For the text-containing cell, return its midpoint in (x, y) coordinate format. 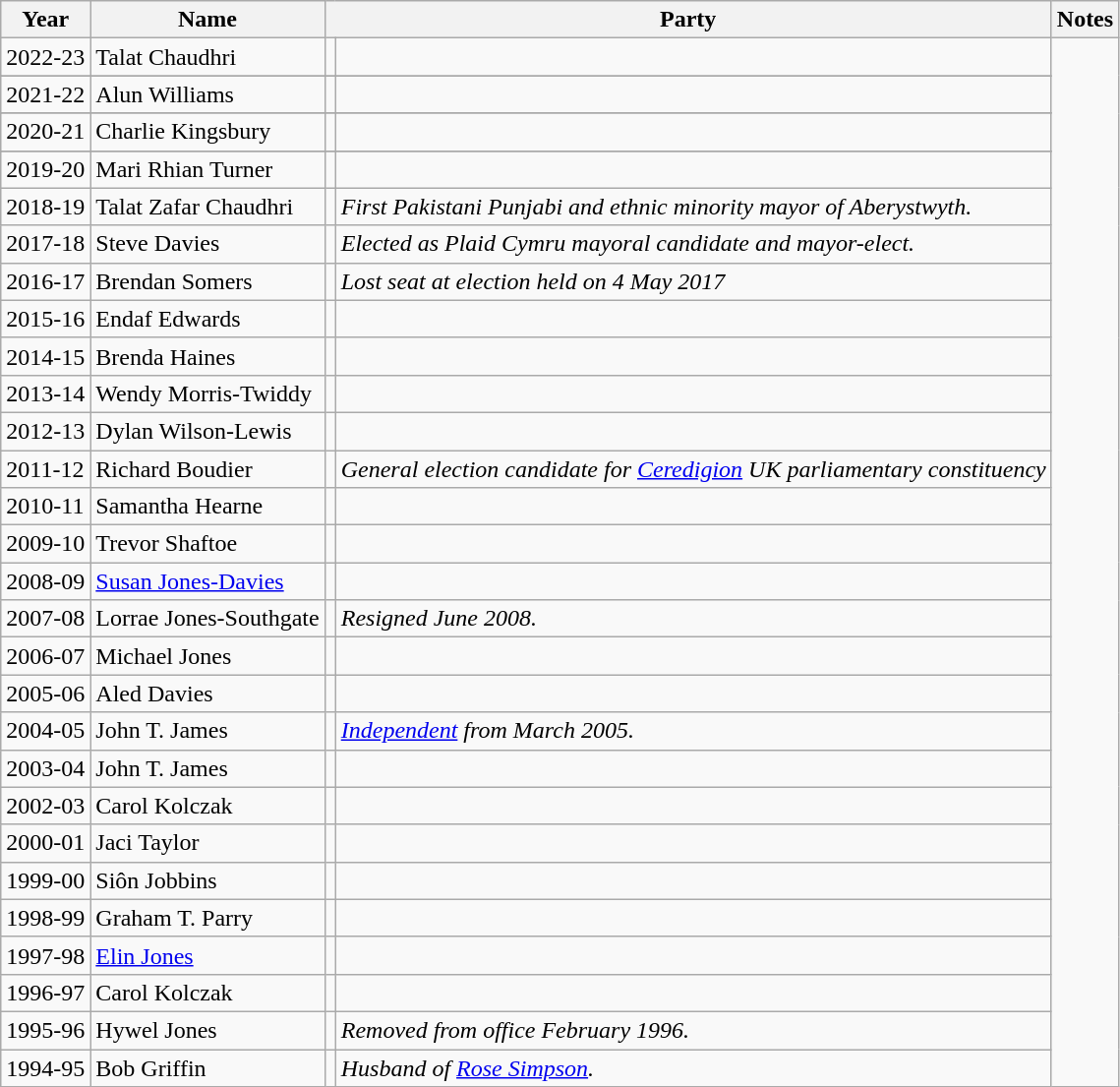
Dylan Wilson-Lewis (207, 431)
2020-21 (45, 132)
Richard Boudier (207, 469)
Year (45, 20)
Party (688, 20)
1995-96 (45, 1030)
2015-16 (45, 319)
2000-01 (45, 843)
2018-19 (45, 207)
1998-99 (45, 918)
Endaf Edwards (207, 319)
2010-11 (45, 507)
Jaci Taylor (207, 843)
Alun Williams (207, 94)
Removed from office February 1996. (693, 1030)
2005-06 (45, 694)
Elin Jones (207, 955)
Graham T. Parry (207, 918)
2012-13 (45, 431)
Wendy Morris-Twiddy (207, 393)
2002-03 (45, 806)
2006-07 (45, 656)
1997-98 (45, 955)
Mari Rhian Turner (207, 169)
Steve Davies (207, 244)
General election candidate for Ceredigion UK parliamentary constituency (693, 469)
Notes (1085, 20)
Husband of Rose Simpson. (693, 1067)
Lost seat at election held on 4 May 2017 (693, 281)
Resigned June 2008. (693, 619)
2014-15 (45, 356)
Susan Jones-Davies (207, 581)
Brenda Haines (207, 356)
2017-18 (45, 244)
Samantha Hearne (207, 507)
1996-97 (45, 993)
2021-22 (45, 94)
1994-95 (45, 1067)
Independent from March 2005. (693, 731)
1999-00 (45, 880)
Charlie Kingsbury (207, 132)
2019-20 (45, 169)
Talat Chaudhri (207, 57)
2022-23 (45, 57)
2009-10 (45, 544)
Brendan Somers (207, 281)
Name (207, 20)
2013-14 (45, 393)
Talat Zafar Chaudhri (207, 207)
Bob Griffin (207, 1067)
2003-04 (45, 768)
Lorrae Jones-Southgate (207, 619)
2004-05 (45, 731)
Aled Davies (207, 694)
2007-08 (45, 619)
Trevor Shaftoe (207, 544)
Elected as Plaid Cymru mayoral candidate and mayor-elect. (693, 244)
Michael Jones (207, 656)
2016-17 (45, 281)
First Pakistani Punjabi and ethnic minority mayor of Aberystwyth. (693, 207)
Siôn Jobbins (207, 880)
2011-12 (45, 469)
2008-09 (45, 581)
Hywel Jones (207, 1030)
